Return (x, y) of the center of cell containing provided text 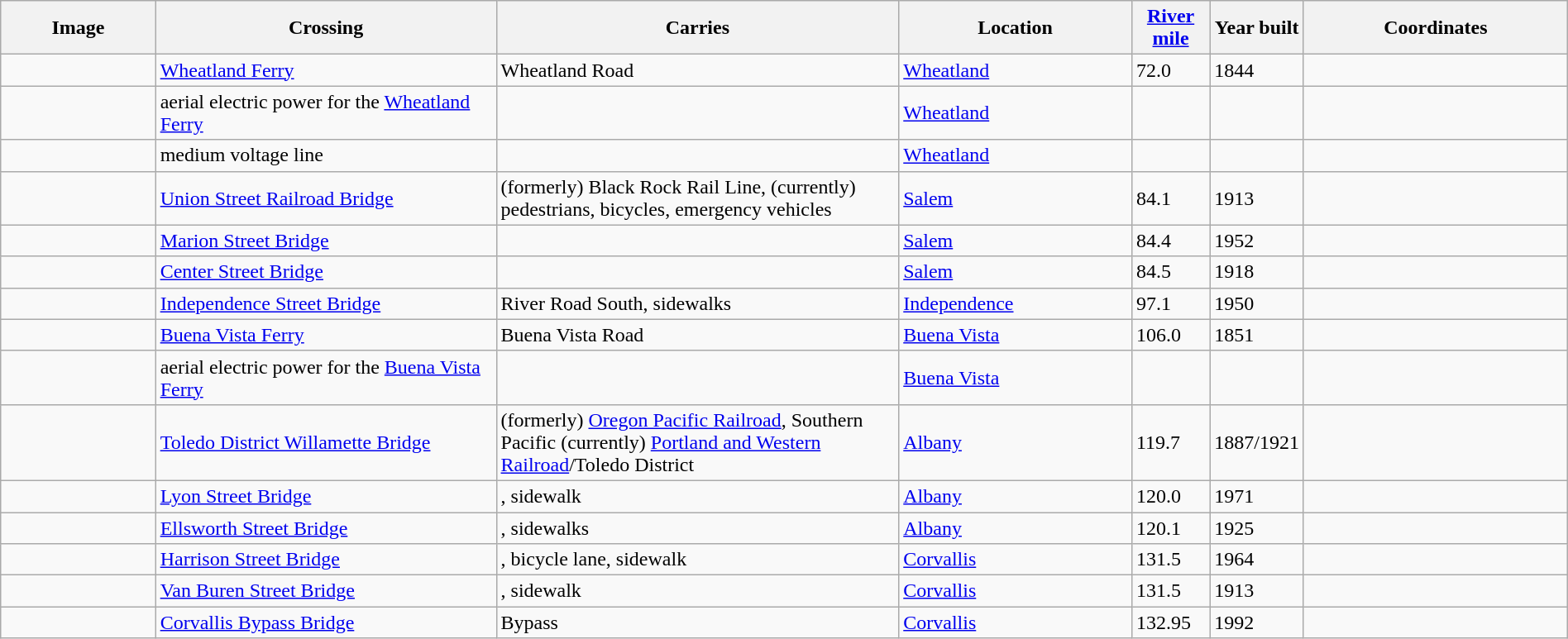
Lyon Street Bridge (326, 496)
84.4 (1170, 241)
Crossing (326, 28)
(formerly) Black Rock Rail Line, (currently) pedestrians, bicycles, emergency vehicles (698, 198)
1950 (1257, 303)
Wheatland Ferry (326, 70)
Coordinates (1436, 28)
medium voltage line (326, 155)
1918 (1257, 272)
1992 (1257, 622)
Marion Street Bridge (326, 241)
Bypass (698, 622)
Ellsworth Street Bridge (326, 528)
Location (1016, 28)
84.5 (1170, 272)
Union Street Railroad Bridge (326, 198)
120.0 (1170, 496)
72.0 (1170, 70)
Center Street Bridge (326, 272)
Independence Street Bridge (326, 303)
(formerly) Oregon Pacific Railroad, Southern Pacific (currently) Portland and Western Railroad/Toledo District (698, 442)
River mile (1170, 28)
aerial electric power for the Wheatland Ferry (326, 112)
120.1 (1170, 528)
Year built (1257, 28)
119.7 (1170, 442)
106.0 (1170, 335)
Wheatland Road (698, 70)
84.1 (1170, 198)
Corvallis Bypass Bridge (326, 622)
Independence (1016, 303)
Image (78, 28)
, sidewalks (698, 528)
1971 (1257, 496)
Harrison Street Bridge (326, 560)
Carries (698, 28)
1925 (1257, 528)
1952 (1257, 241)
Buena Vista Road (698, 335)
132.95 (1170, 622)
1844 (1257, 70)
1851 (1257, 335)
Buena Vista Ferry (326, 335)
1964 (1257, 560)
1887/1921 (1257, 442)
97.1 (1170, 303)
aerial electric power for the Buena Vista Ferry (326, 377)
River Road South, sidewalks (698, 303)
Van Buren Street Bridge (326, 591)
, bicycle lane, sidewalk (698, 560)
Toledo District Willamette Bridge (326, 442)
